Search for the cell housing the specified text and yield its [x, y] center coordinate. 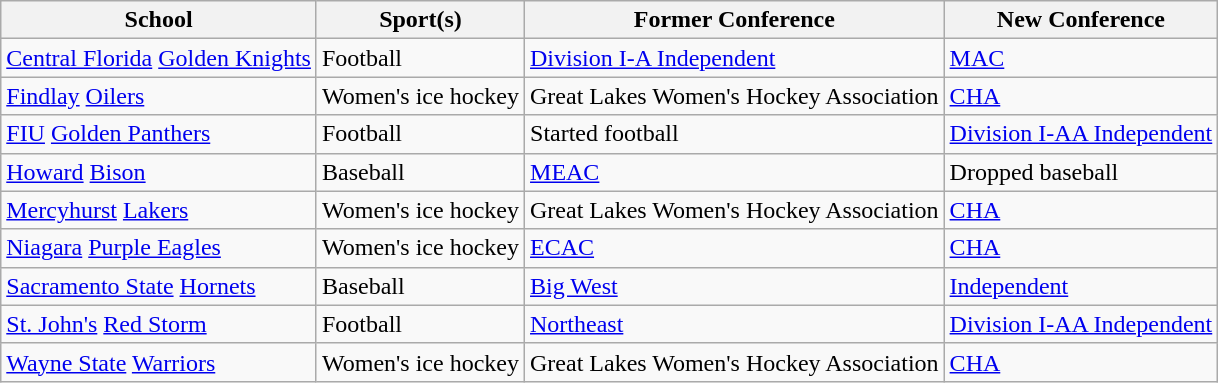
Independent [1081, 286]
Northeast [735, 324]
Niagara Purple Eagles [159, 248]
MAC [1081, 58]
Central Florida Golden Knights [159, 58]
Former Conference [735, 20]
School [159, 20]
Sport(s) [420, 20]
Findlay Oilers [159, 96]
MEAC [735, 172]
St. John's Red Storm [159, 324]
Big West [735, 286]
Dropped baseball [1081, 172]
Mercyhurst Lakers [159, 210]
Howard Bison [159, 172]
New Conference [1081, 20]
Started football [735, 134]
Wayne State Warriors [159, 362]
ECAC [735, 248]
FIU Golden Panthers [159, 134]
Division I-A Independent [735, 58]
Sacramento State Hornets [159, 286]
